Identify which cell holds the provided text, then report its [x, y] central coordinate. 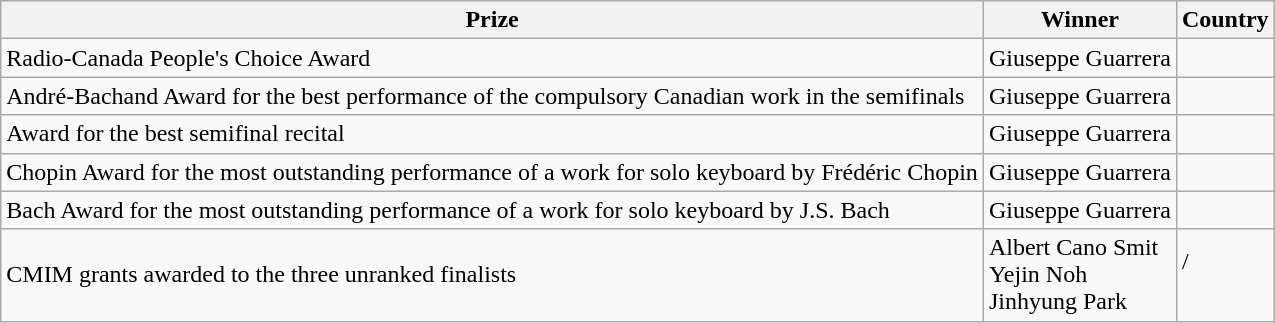
Prize [492, 20]
André-Bachand Award for the best performance of the compulsory Canadian work in the semifinals [492, 96]
Albert Cano SmitYejin NohJinhyung Park [1080, 275]
Winner [1080, 20]
Award for the best semifinal recital [492, 134]
Country [1225, 20]
Chopin Award for the most outstanding performance of a work for solo keyboard by Frédéric Chopin [492, 172]
/ [1225, 275]
CMIM grants awarded to the three unranked finalists [492, 275]
Radio-Canada People's Choice Award [492, 58]
Bach Award for the most outstanding performance of a work for solo keyboard by J.S. Bach [492, 210]
